Return (x, y) of the center of cell containing provided text 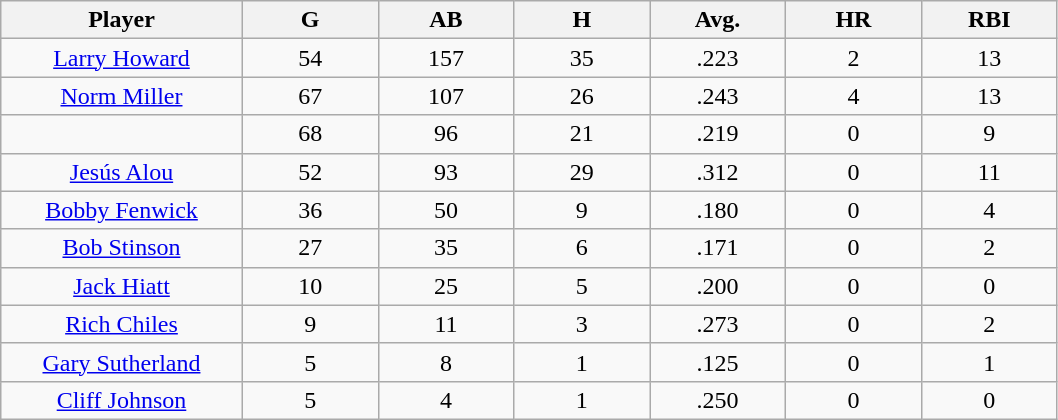
25 (446, 286)
27 (310, 248)
50 (446, 210)
68 (310, 134)
.250 (718, 400)
21 (582, 134)
Jesús Alou (122, 172)
.200 (718, 286)
Cliff Johnson (122, 400)
8 (446, 362)
Jack Hiatt (122, 286)
36 (310, 210)
54 (310, 58)
.171 (718, 248)
93 (446, 172)
67 (310, 96)
RBI (989, 20)
Player (122, 20)
AB (446, 20)
G (310, 20)
.125 (718, 362)
.223 (718, 58)
29 (582, 172)
Bob Stinson (122, 248)
Avg. (718, 20)
.312 (718, 172)
6 (582, 248)
107 (446, 96)
52 (310, 172)
Norm Miller (122, 96)
Gary Sutherland (122, 362)
.243 (718, 96)
96 (446, 134)
26 (582, 96)
Bobby Fenwick (122, 210)
3 (582, 324)
157 (446, 58)
Rich Chiles (122, 324)
.180 (718, 210)
10 (310, 286)
Larry Howard (122, 58)
.273 (718, 324)
.219 (718, 134)
H (582, 20)
HR (854, 20)
